Find where the given text appears and provide that cell's center as [X, Y] coordinate. 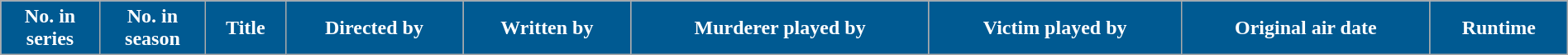
Victim played by [1055, 28]
Directed by [374, 28]
Original air date [1305, 28]
No. inseason [152, 28]
Title [246, 28]
Runtime [1499, 28]
No. inseries [50, 28]
Written by [547, 28]
Murderer played by [780, 28]
